Identify which cell holds the provided text, then report its (X, Y) central coordinate. 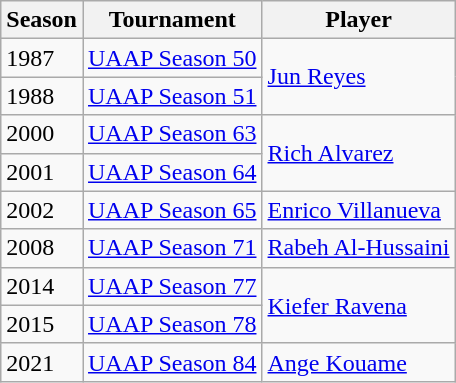
Season (42, 20)
2001 (42, 172)
Enrico Villanueva (358, 210)
UAAP Season 64 (172, 172)
Ange Kouame (358, 362)
Rich Alvarez (358, 153)
2015 (42, 324)
2008 (42, 248)
UAAP Season 65 (172, 210)
2021 (42, 362)
Jun Reyes (358, 77)
Player (358, 20)
UAAP Season 50 (172, 58)
1987 (42, 58)
Tournament (172, 20)
2014 (42, 286)
1988 (42, 96)
UAAP Season 71 (172, 248)
2002 (42, 210)
Rabeh Al-Hussaini (358, 248)
UAAP Season 84 (172, 362)
2000 (42, 134)
UAAP Season 63 (172, 134)
Kiefer Ravena (358, 305)
UAAP Season 77 (172, 286)
UAAP Season 51 (172, 96)
UAAP Season 78 (172, 324)
